Provide the (X, Y) coordinate of the cell's center where the given text is located.  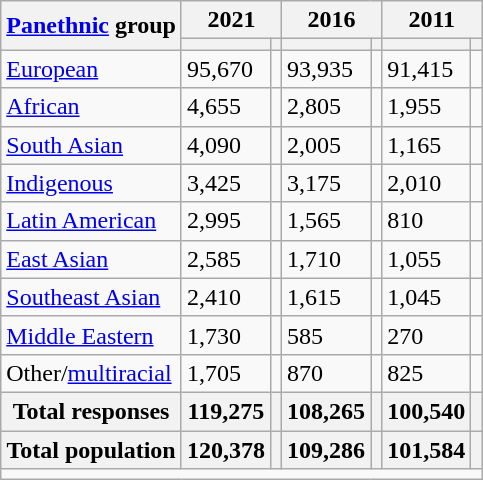
2,805 (326, 107)
1,565 (326, 221)
2011 (432, 20)
1,730 (226, 335)
3,425 (226, 183)
1,955 (426, 107)
2,010 (426, 183)
870 (326, 373)
1,055 (426, 259)
Indigenous (92, 183)
119,275 (226, 411)
2021 (231, 20)
Total responses (92, 411)
2,005 (326, 145)
825 (426, 373)
Middle Eastern (92, 335)
East Asian (92, 259)
1,045 (426, 297)
95,670 (226, 69)
Other/multiracial (92, 373)
2,995 (226, 221)
93,935 (326, 69)
Total population (92, 449)
Latin American (92, 221)
1,710 (326, 259)
101,584 (426, 449)
585 (326, 335)
2,585 (226, 259)
1,615 (326, 297)
4,090 (226, 145)
108,265 (326, 411)
2016 (332, 20)
African (92, 107)
109,286 (326, 449)
2,410 (226, 297)
3,175 (326, 183)
810 (426, 221)
1,705 (226, 373)
91,415 (426, 69)
European (92, 69)
South Asian (92, 145)
100,540 (426, 411)
270 (426, 335)
120,378 (226, 449)
Panethnic group (92, 26)
Southeast Asian (92, 297)
1,165 (426, 145)
4,655 (226, 107)
